Extract the [x, y] coordinate from the center of the cell holding the provided text.  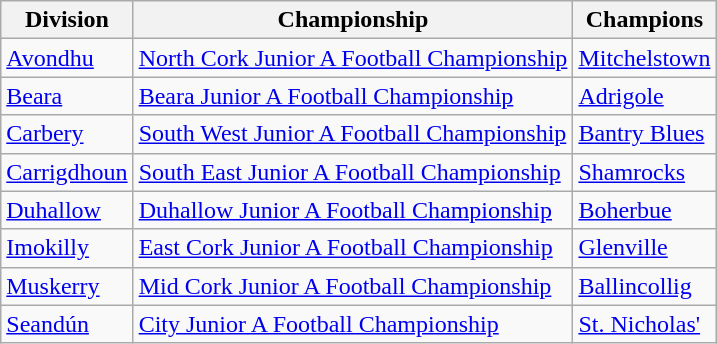
Imokilly [67, 248]
South East Junior A Football Championship [353, 172]
Mid Cork Junior A Football Championship [353, 286]
City Junior A Football Championship [353, 324]
Boherbue [644, 210]
Mitchelstown [644, 58]
Seandún [67, 324]
Duhallow [67, 210]
Ballincollig [644, 286]
Carrigdhoun [67, 172]
Adrigole [644, 96]
Beara Junior A Football Championship [353, 96]
Muskerry [67, 286]
Beara [67, 96]
Shamrocks [644, 172]
Champions [644, 20]
Glenville [644, 248]
South West Junior A Football Championship [353, 134]
East Cork Junior A Football Championship [353, 248]
North Cork Junior A Football Championship [353, 58]
St. Nicholas' [644, 324]
Avondhu [67, 58]
Division [67, 20]
Bantry Blues [644, 134]
Carbery [67, 134]
Duhallow Junior A Football Championship [353, 210]
Championship [353, 20]
